Return the (x, y) coordinate for the center point of the cell that contains the specified text.  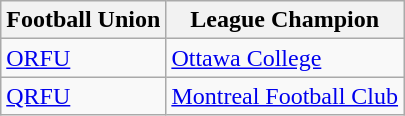
ORFU (84, 58)
League Champion (285, 20)
QRFU (84, 96)
Ottawa College (285, 58)
Montreal Football Club (285, 96)
Football Union (84, 20)
